Output the (X, Y) coordinate of the center of the cell containing the given text.  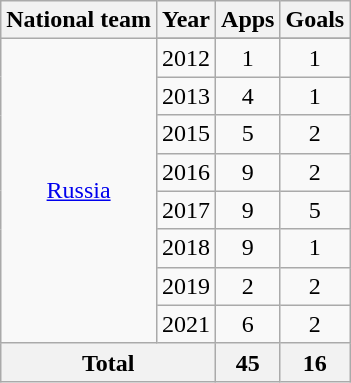
4 (248, 96)
2018 (186, 248)
6 (248, 324)
2016 (186, 172)
2017 (186, 210)
National team (79, 20)
16 (315, 362)
2013 (186, 96)
2019 (186, 286)
2021 (186, 324)
Apps (248, 20)
Russia (79, 191)
45 (248, 362)
Year (186, 20)
2015 (186, 134)
Goals (315, 20)
Total (108, 362)
2012 (186, 58)
